Determine the [X, Y] coordinate at the center of the cell enclosing the given text.  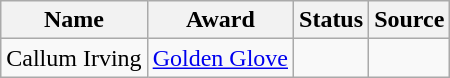
Source [410, 20]
Golden Glove [220, 58]
Status [332, 20]
Name [74, 20]
Award [220, 20]
Callum Irving [74, 58]
